Locate the cell with the specified text and output its [x, y] center coordinate. 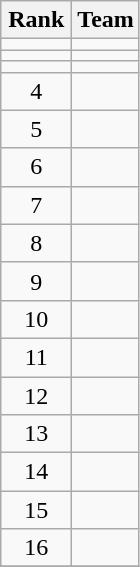
5 [36, 129]
16 [36, 548]
Team [106, 20]
14 [36, 472]
Rank [36, 20]
6 [36, 167]
12 [36, 395]
9 [36, 281]
4 [36, 91]
10 [36, 319]
15 [36, 510]
13 [36, 434]
8 [36, 243]
7 [36, 205]
11 [36, 357]
